Return (x, y) of the center of cell containing provided text 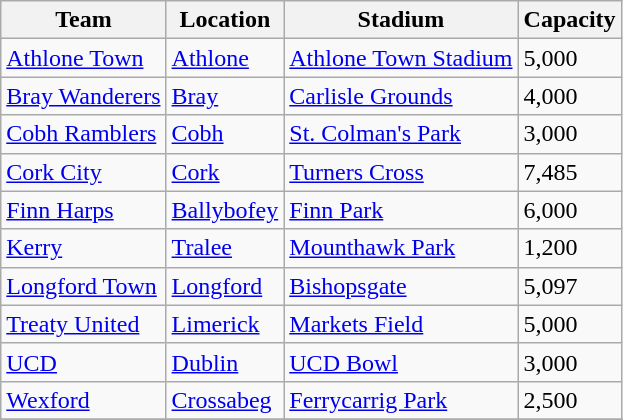
UCD (84, 362)
Mounthawk Park (401, 248)
Bishopsgate (401, 286)
Stadium (401, 20)
UCD Bowl (401, 362)
2,500 (570, 400)
Athlone (225, 58)
Ballybofey (225, 210)
Location (225, 20)
Cork City (84, 172)
Turners Cross (401, 172)
5,097 (570, 286)
Capacity (570, 20)
Finn Harps (84, 210)
Bray (225, 96)
St. Colman's Park (401, 134)
Longford (225, 286)
4,000 (570, 96)
Athlone Town (84, 58)
Team (84, 20)
Longford Town (84, 286)
Carlisle Grounds (401, 96)
1,200 (570, 248)
Treaty United (84, 324)
Crossabeg (225, 400)
6,000 (570, 210)
Dublin (225, 362)
Tralee (225, 248)
Markets Field (401, 324)
Ferrycarrig Park (401, 400)
Athlone Town Stadium (401, 58)
Cobh Ramblers (84, 134)
Cobh (225, 134)
Finn Park (401, 210)
Cork (225, 172)
Limerick (225, 324)
Wexford (84, 400)
7,485 (570, 172)
Kerry (84, 248)
Bray Wanderers (84, 96)
